Search for the cell housing the specified text and yield its (x, y) center coordinate. 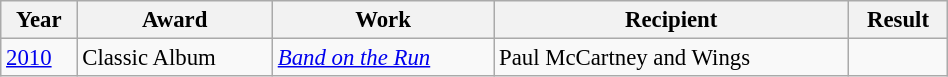
Classic Album (175, 58)
Work (382, 20)
Award (175, 20)
2010 (39, 58)
Band on the Run (382, 58)
Paul McCartney and Wings (672, 58)
Year (39, 20)
Result (898, 20)
Recipient (672, 20)
